For the text-containing cell, return its midpoint in [X, Y] coordinate format. 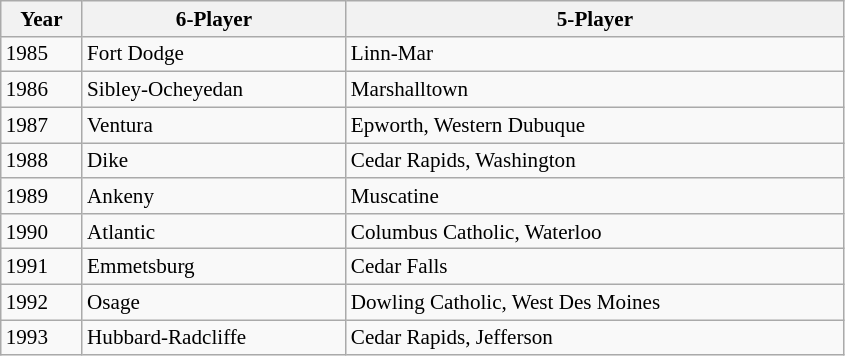
5-Player [595, 18]
Fort Dodge [214, 54]
Columbus Catholic, Waterloo [595, 230]
Epworth, Western Dubuque [595, 124]
Atlantic [214, 230]
1992 [42, 302]
1989 [42, 196]
Dike [214, 160]
Year [42, 18]
Osage [214, 302]
1986 [42, 90]
Emmetsburg [214, 266]
Marshalltown [595, 90]
1985 [42, 54]
1991 [42, 266]
Cedar Rapids, Washington [595, 160]
Cedar Falls [595, 266]
Linn-Mar [595, 54]
Hubbard-Radcliffe [214, 338]
1987 [42, 124]
1988 [42, 160]
1993 [42, 338]
Cedar Rapids, Jefferson [595, 338]
Ankeny [214, 196]
1990 [42, 230]
6-Player [214, 18]
Dowling Catholic, West Des Moines [595, 302]
Ventura [214, 124]
Sibley-Ocheyedan [214, 90]
Muscatine [595, 196]
